For the text-containing cell, return its midpoint in (X, Y) coordinate format. 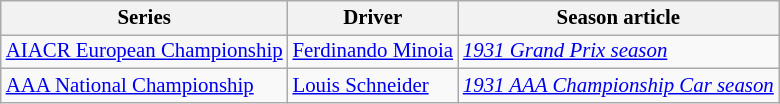
Series (144, 18)
AIACR European Championship (144, 51)
Ferdinando Minoia (373, 51)
AAA National Championship (144, 85)
1931 Grand Prix season (618, 51)
Driver (373, 18)
Season article (618, 18)
1931 AAA Championship Car season (618, 85)
Louis Schneider (373, 85)
